Capture the cell that displays the provided text and extract its [X, Y] central coordinate. 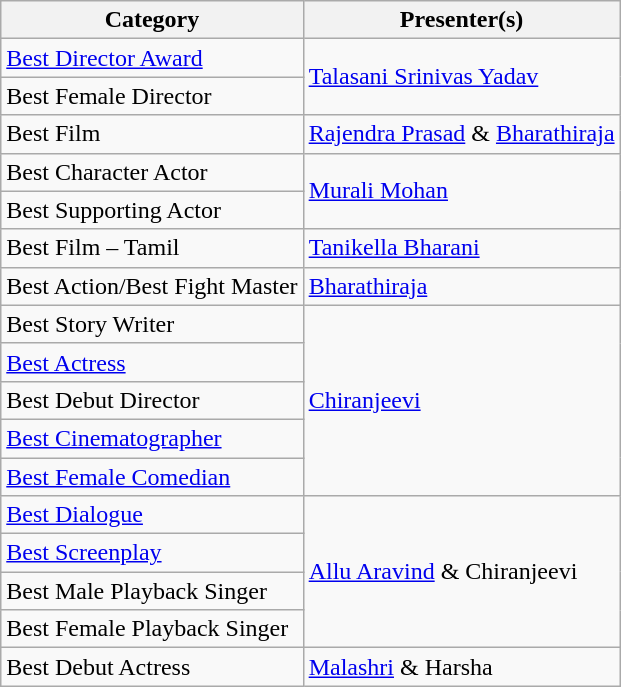
Presenter(s) [462, 20]
Best Female Comedian [152, 477]
Malashri & Harsha [462, 667]
Best Action/Best Fight Master [152, 286]
Best Supporting Actor [152, 210]
Best Story Writer [152, 324]
Bharathiraja [462, 286]
Best Director Award [152, 58]
Best Female Director [152, 96]
Category [152, 20]
Best Cinematographer [152, 438]
Allu Aravind & Chiranjeevi [462, 572]
Tanikella Bharani [462, 248]
Best Dialogue [152, 515]
Best Debut Director [152, 400]
Best Character Actor [152, 172]
Best Screenplay [152, 553]
Best Film [152, 134]
Best Debut Actress [152, 667]
Best Male Playback Singer [152, 591]
Rajendra Prasad & Bharathiraja [462, 134]
Chiranjeevi [462, 400]
Talasani Srinivas Yadav [462, 77]
Murali Mohan [462, 191]
Best Female Playback Singer [152, 629]
Best Actress [152, 362]
Best Film – Tamil [152, 248]
